For the text-containing cell, return its midpoint in [X, Y] coordinate format. 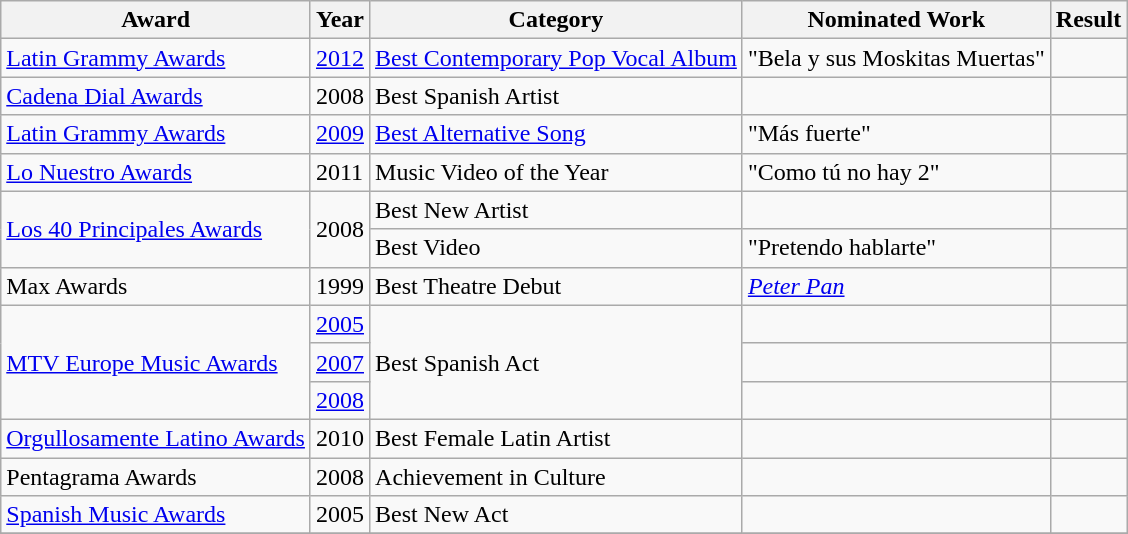
Best Contemporary Pop Vocal Album [556, 58]
2012 [340, 58]
"Bela y sus Moskitas Muertas" [896, 58]
Best Female Latin Artist [556, 438]
2011 [340, 172]
Best Theatre Debut [556, 286]
Peter Pan [896, 286]
"Como tú no hay 2" [896, 172]
2009 [340, 134]
Music Video of the Year [556, 172]
1999 [340, 286]
Best Spanish Artist [556, 96]
Category [556, 20]
Award [156, 20]
Lo Nuestro Awards [156, 172]
Max Awards [156, 286]
Spanish Music Awards [156, 515]
Orgullosamente Latino Awards [156, 438]
Cadena Dial Awards [156, 96]
2007 [340, 362]
Best Spanish Act [556, 362]
Result [1088, 20]
2010 [340, 438]
Year [340, 20]
Nominated Work [896, 20]
Achievement in Culture [556, 477]
Best New Artist [556, 210]
Best Alternative Song [556, 134]
Pentagrama Awards [156, 477]
"Pretendo hablarte" [896, 248]
"Más fuerte" [896, 134]
MTV Europe Music Awards [156, 362]
Best Video [556, 248]
Best New Act [556, 515]
Los 40 Principales Awards [156, 229]
